Return the [X, Y] coordinate for the center point of the cell that contains the specified text.  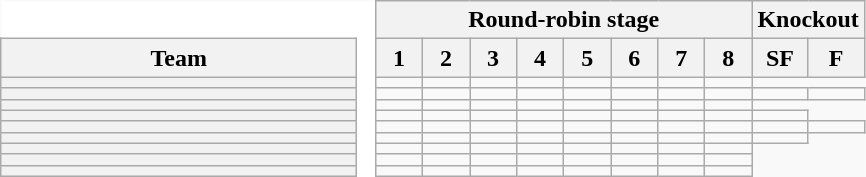
1 [398, 58]
2 [446, 58]
4 [540, 58]
5 [588, 58]
8 [728, 58]
Knockout [808, 20]
3 [494, 58]
Round-robin stage [563, 20]
F [836, 58]
7 [682, 58]
Team [179, 58]
SF [780, 58]
6 [634, 58]
